From the cell containing the given text, extract its center point as [x, y] coordinate. 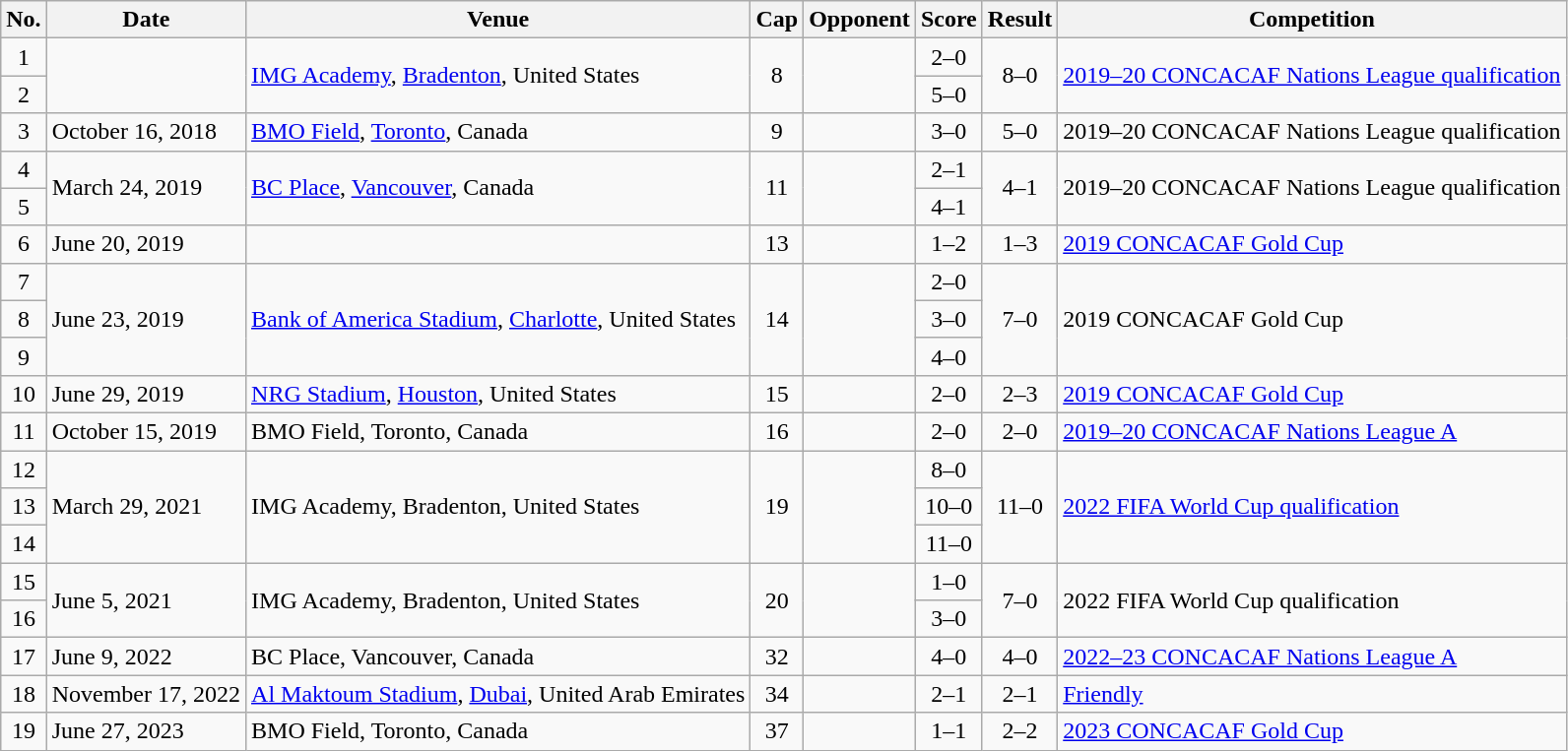
2–3 [1019, 394]
June 23, 2019 [146, 319]
Bank of America Stadium, Charlotte, United States [498, 319]
10 [24, 394]
12 [24, 469]
March 24, 2019 [146, 188]
June 29, 2019 [146, 394]
Date [146, 20]
1–2 [948, 244]
Score [948, 20]
6 [24, 244]
2019–20 CONCACAF Nations League A [1312, 431]
32 [777, 657]
20 [777, 600]
17 [24, 657]
2 [24, 94]
June 5, 2021 [146, 600]
Al Maktoum Stadium, Dubai, United Arab Emirates [498, 694]
March 29, 2021 [146, 507]
1–1 [948, 731]
June 20, 2019 [146, 244]
Competition [1312, 20]
Cap [777, 20]
34 [777, 694]
37 [777, 731]
October 16, 2018 [146, 132]
Friendly [1312, 694]
Opponent [860, 20]
2022–23 CONCACAF Nations League A [1312, 657]
Result [1019, 20]
October 15, 2019 [146, 431]
2–2 [1019, 731]
No. [24, 20]
4 [24, 169]
NRG Stadium, Houston, United States [498, 394]
June 9, 2022 [146, 657]
10–0 [948, 507]
1–0 [948, 582]
5 [24, 207]
1–3 [1019, 244]
November 17, 2022 [146, 694]
June 27, 2023 [146, 731]
1 [24, 57]
7 [24, 282]
3 [24, 132]
Venue [498, 20]
2023 CONCACAF Gold Cup [1312, 731]
18 [24, 694]
